For the text-containing cell, return its midpoint in (X, Y) coordinate format. 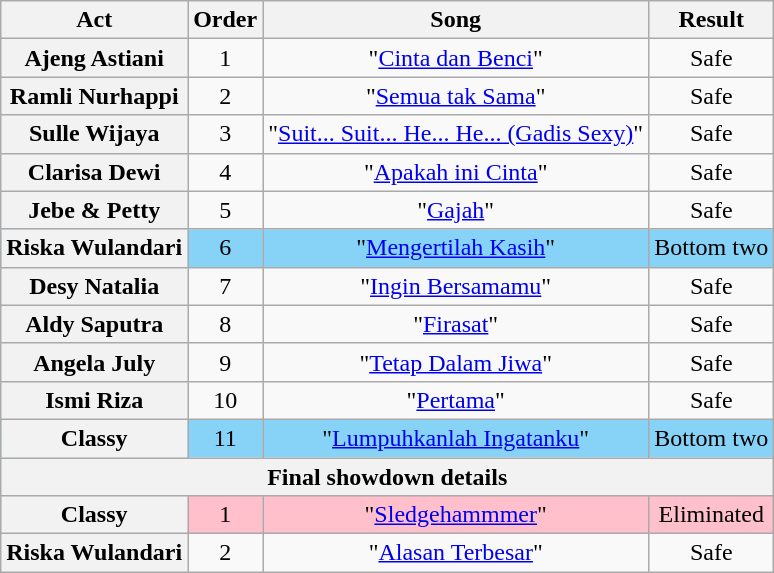
"Suit... Suit... He... He... (Gadis Sexy)" (456, 134)
11 (226, 438)
6 (226, 248)
Result (712, 20)
Order (226, 20)
Clarisa Dewi (94, 172)
Desy Natalia (94, 286)
"Cinta dan Benci" (456, 58)
"Tetap Dalam Jiwa" (456, 362)
7 (226, 286)
Ramli Nurhappi (94, 96)
4 (226, 172)
5 (226, 210)
Ismi Riza (94, 400)
"Ingin Bersamamu" (456, 286)
Angela July (94, 362)
"Firasat" (456, 324)
3 (226, 134)
"Mengertilah Kasih" (456, 248)
"Semua tak Sama" (456, 96)
Ajeng Astiani (94, 58)
"Lumpuhkanlah Ingatanku" (456, 438)
"Sledgehammmer" (456, 515)
Final showdown details (388, 477)
Eliminated (712, 515)
Aldy Saputra (94, 324)
9 (226, 362)
Song (456, 20)
"Gajah" (456, 210)
"Alasan Terbesar" (456, 553)
Sulle Wijaya (94, 134)
Jebe & Petty (94, 210)
"Pertama" (456, 400)
10 (226, 400)
"Apakah ini Cinta" (456, 172)
8 (226, 324)
Act (94, 20)
